Pinpoint the cell where the given text exists, returning its [x, y] midpoint coordinate. 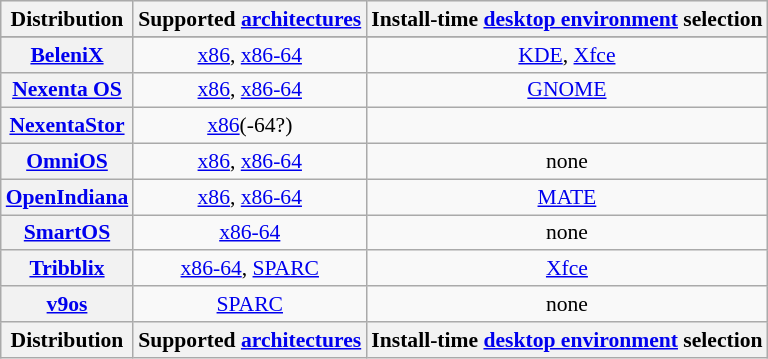
KDE, Xfce [566, 55]
x86-64, SPARC [250, 269]
x86-64 [250, 233]
GNOME [566, 90]
OpenIndiana [68, 197]
x86(-64?) [250, 126]
MATE [566, 197]
Xfce [566, 269]
SmartOS [68, 233]
Tribblix [68, 269]
v9os [68, 304]
OmniOS [68, 162]
NexentaStor [68, 126]
SPARC [250, 304]
BeleniX [68, 55]
Nexenta OS [68, 90]
